Capture the cell that displays the provided text and extract its (X, Y) central coordinate. 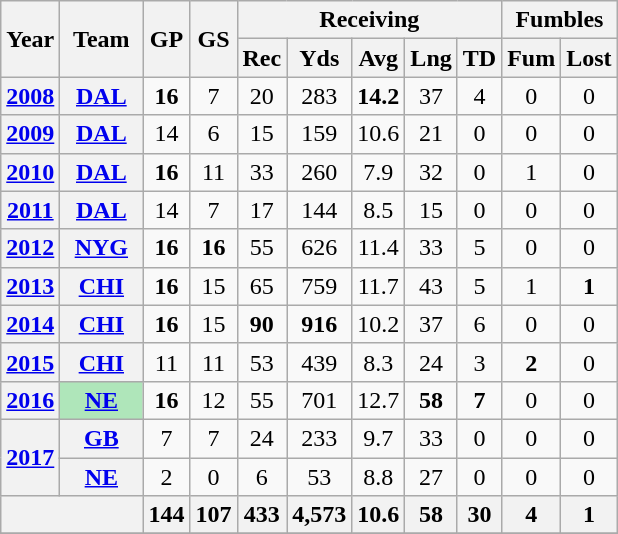
7.9 (378, 172)
2009 (30, 134)
260 (320, 172)
20 (262, 96)
2013 (30, 286)
8.3 (378, 362)
12.7 (378, 400)
14.2 (378, 96)
30 (479, 515)
Fumbles (560, 20)
8.5 (378, 210)
Avg (378, 58)
283 (320, 96)
2015 (30, 362)
TD (479, 58)
433 (262, 515)
90 (262, 324)
107 (214, 515)
Year (30, 39)
626 (320, 248)
2012 (30, 248)
Team (102, 39)
Lost (589, 58)
GS (214, 39)
17 (262, 210)
Yds (320, 58)
GP (166, 39)
233 (320, 438)
Rec (262, 58)
9.7 (378, 438)
2017 (30, 457)
Receiving (370, 20)
21 (431, 134)
32 (431, 172)
2016 (30, 400)
65 (262, 286)
10.2 (378, 324)
11.4 (378, 248)
3 (479, 362)
GB (102, 438)
43 (431, 286)
8.8 (378, 477)
27 (431, 477)
11.7 (378, 286)
159 (320, 134)
759 (320, 286)
2008 (30, 96)
701 (320, 400)
4,573 (320, 515)
2011 (30, 210)
Fum (532, 58)
2010 (30, 172)
2014 (30, 324)
439 (320, 362)
12 (214, 400)
NYG (102, 248)
916 (320, 324)
Lng (431, 58)
